Output the [X, Y] coordinate of the center of the cell containing the given text.  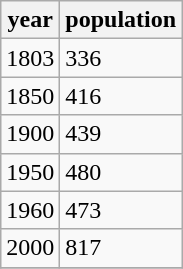
480 [121, 172]
1850 [30, 96]
1960 [30, 210]
1950 [30, 172]
336 [121, 58]
473 [121, 210]
817 [121, 248]
439 [121, 134]
1803 [30, 58]
1900 [30, 134]
population [121, 20]
year [30, 20]
2000 [30, 248]
416 [121, 96]
